Search for the cell housing the specified text and yield its [x, y] center coordinate. 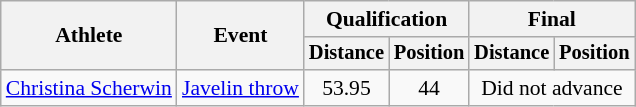
Final [552, 19]
53.95 [346, 88]
44 [429, 88]
Athlete [89, 36]
Christina Scherwin [89, 88]
Qualification [386, 19]
Did not advance [552, 88]
Javelin throw [240, 88]
Event [240, 36]
